Provide the [X, Y] coordinate of the cell's center where the given text is located.  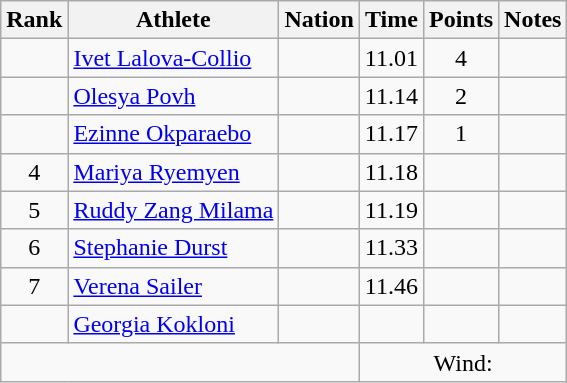
5 [34, 210]
Time [391, 20]
11.01 [391, 58]
Ivet Lalova-Collio [174, 58]
Olesya Povh [174, 96]
Stephanie Durst [174, 248]
6 [34, 248]
11.14 [391, 96]
Mariya Ryemyen [174, 172]
2 [460, 96]
11.19 [391, 210]
Wind: [463, 362]
11.46 [391, 286]
11.17 [391, 134]
Ezinne Okparaebo [174, 134]
Georgia Kokloni [174, 324]
11.33 [391, 248]
11.18 [391, 172]
Verena Sailer [174, 286]
Rank [34, 20]
Nation [319, 20]
Notes [533, 20]
7 [34, 286]
Athlete [174, 20]
1 [460, 134]
Ruddy Zang Milama [174, 210]
Points [460, 20]
